Provide the (X, Y) coordinate of the cell's center where the given text is located.  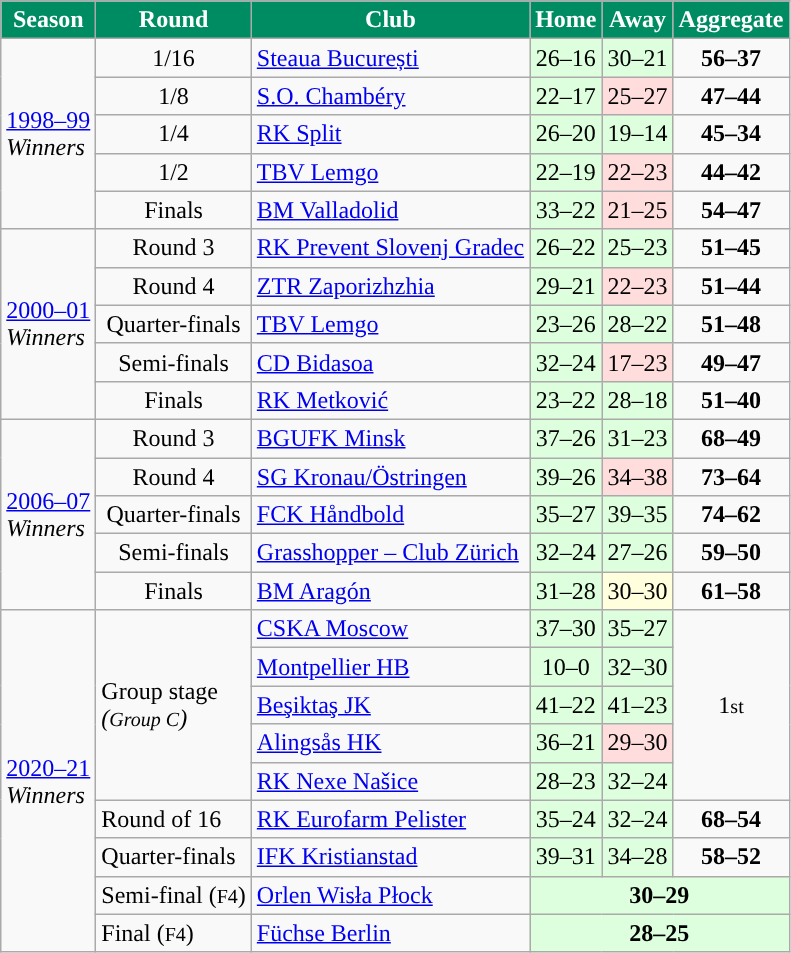
Montpellier HB (390, 667)
Beşiktaş JK (390, 705)
BGUFK Minsk (390, 438)
39–26 (566, 477)
29–30 (638, 743)
Alingsås HK (390, 743)
FCK Håndbold (390, 515)
51–44 (731, 286)
CSKA Moscow (390, 629)
Away (638, 20)
68–54 (731, 819)
30–21 (638, 58)
28–18 (638, 400)
31–28 (566, 591)
BM Valladolid (390, 210)
41–23 (638, 705)
28–23 (566, 781)
1/8 (174, 96)
RK Nexe Našice (390, 781)
Round (174, 20)
RK Eurofarm Pelister (390, 819)
21–25 (638, 210)
17–23 (638, 362)
IFK Kristianstad (390, 857)
1st (731, 705)
Round of 16 (174, 819)
Semi-final (F4) (174, 895)
Steaua București (390, 58)
58–52 (731, 857)
39–31 (566, 857)
28–22 (638, 324)
44–42 (731, 172)
Füchse Berlin (390, 933)
2006–07 Winners (48, 514)
Home (566, 20)
2000–01 Winners (48, 324)
35–24 (566, 819)
51–40 (731, 400)
34–28 (638, 857)
22–17 (566, 96)
1/2 (174, 172)
23–22 (566, 400)
Club (390, 20)
29–21 (566, 286)
39–35 (638, 515)
Orlen Wisła Płock (390, 895)
31–23 (638, 438)
26–16 (566, 58)
49–47 (731, 362)
25–27 (638, 96)
1998–99 Winners (48, 134)
1/16 (174, 58)
30–30 (638, 591)
25–23 (638, 248)
28–25 (660, 933)
22–19 (566, 172)
74–62 (731, 515)
27–26 (638, 553)
68–49 (731, 438)
61–58 (731, 591)
30–29 (660, 895)
10–0 (566, 667)
Group stage(Group C) (174, 705)
51–48 (731, 324)
Season (48, 20)
47–44 (731, 96)
Aggregate (731, 20)
41–22 (566, 705)
26–22 (566, 248)
32–30 (638, 667)
BM Aragón (390, 591)
RK Prevent Slovenj Gradec (390, 248)
19–14 (638, 134)
RK Metković (390, 400)
CD Bidasoa (390, 362)
56–37 (731, 58)
2020–21 Winners (48, 782)
73–64 (731, 477)
33–22 (566, 210)
59–50 (731, 553)
Final (F4) (174, 933)
51–45 (731, 248)
36–21 (566, 743)
23–26 (566, 324)
ZTR Zaporizhzhia (390, 286)
SG Kronau/Östringen (390, 477)
34–38 (638, 477)
S.O. Chambéry (390, 96)
45–34 (731, 134)
37–30 (566, 629)
54–47 (731, 210)
26–20 (566, 134)
RK Split (390, 134)
37–26 (566, 438)
Grasshopper – Club Zürich (390, 553)
1/4 (174, 134)
